Return the [X, Y] coordinate for the center point of the cell that contains the specified text.  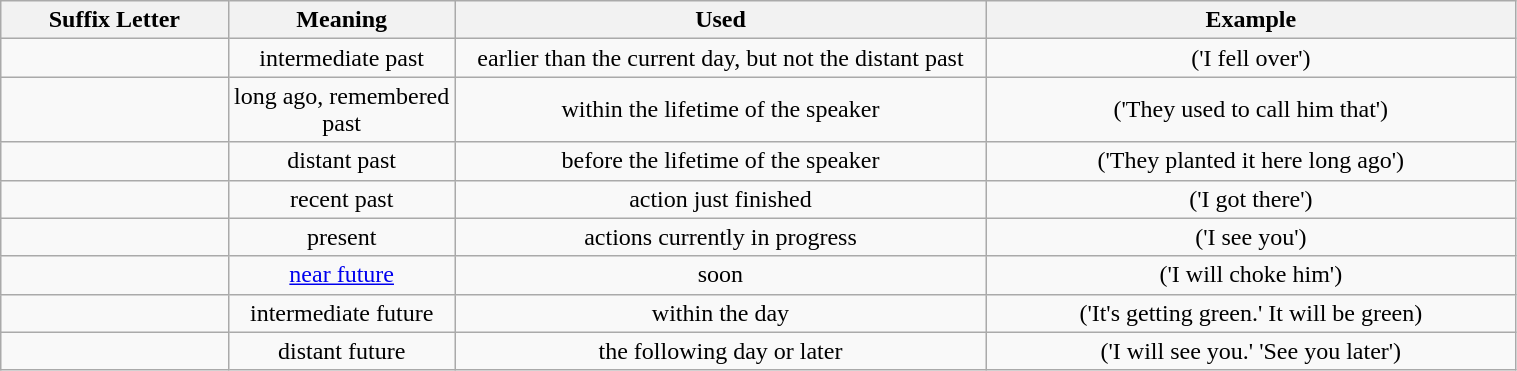
before the lifetime of the speaker [720, 161]
('They used to call him that') [1251, 110]
within the day [720, 313]
('I see you') [1251, 237]
('I will see you.' 'See you later') [1251, 351]
recent past [342, 199]
soon [720, 275]
intermediate future [342, 313]
('It's getting green.' It will be green) [1251, 313]
earlier than the current day, but not the distant past [720, 58]
near future [342, 275]
Used [720, 20]
('I will choke him') [1251, 275]
action just finished [720, 199]
Example [1251, 20]
actions currently in progress [720, 237]
('I fell over') [1251, 58]
('They planted it here long ago') [1251, 161]
intermediate past [342, 58]
the following day or later [720, 351]
within the lifetime of the speaker [720, 110]
distant future [342, 351]
long ago, remembered past [342, 110]
distant past [342, 161]
present [342, 237]
('I got there') [1251, 199]
Suffix Letter [114, 20]
Meaning [342, 20]
